Extract the (x, y) coordinate from the center of the cell holding the provided text.  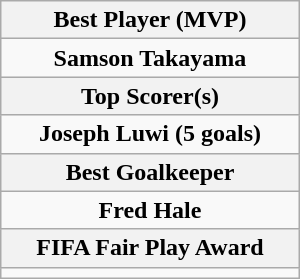
FIFA Fair Play Award (150, 248)
Best Player (MVP) (150, 20)
Joseph Luwi (5 goals) (150, 134)
Top Scorer(s) (150, 96)
Best Goalkeeper (150, 172)
Fred Hale (150, 210)
Samson Takayama (150, 58)
